Extract the (X, Y) coordinate from the center of the cell holding the provided text.  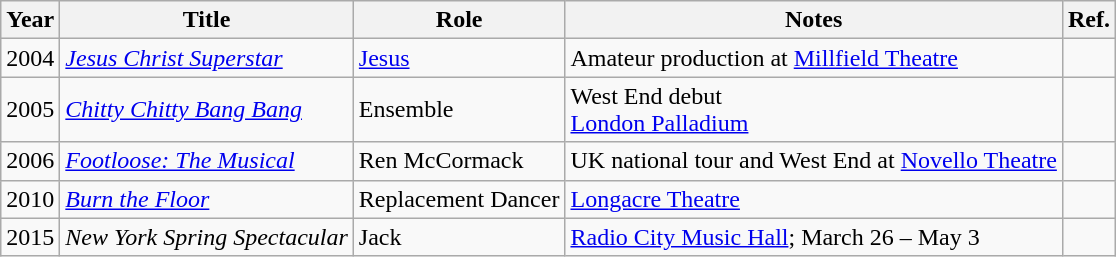
2005 (30, 110)
Notes (814, 20)
New York Spring Spectacular (207, 237)
Replacement Dancer (459, 199)
Radio City Music Hall; March 26 – May 3 (814, 237)
Chitty Chitty Bang Bang (207, 110)
Year (30, 20)
Jack (459, 237)
Jesus (459, 58)
2004 (30, 58)
Jesus Christ Superstar (207, 58)
Title (207, 20)
UK national tour and West End at Novello Theatre (814, 161)
Burn the Floor (207, 199)
Ref. (1088, 20)
Ensemble (459, 110)
Amateur production at Millfield Theatre (814, 58)
West End debutLondon Palladium (814, 110)
2006 (30, 161)
Ren McCormack (459, 161)
Footloose: The Musical (207, 161)
2010 (30, 199)
Longacre Theatre (814, 199)
Role (459, 20)
2015 (30, 237)
